Locate the cell with the specified text and output its (x, y) center coordinate. 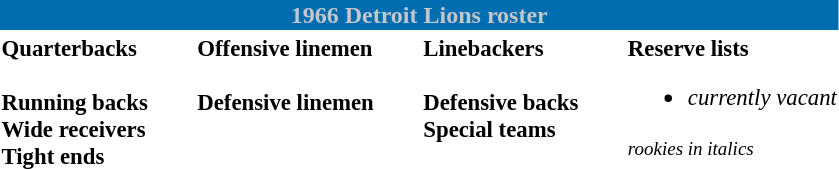
1966 Detroit Lions roster (419, 15)
